Locate the cell with the specified text and output its (x, y) center coordinate. 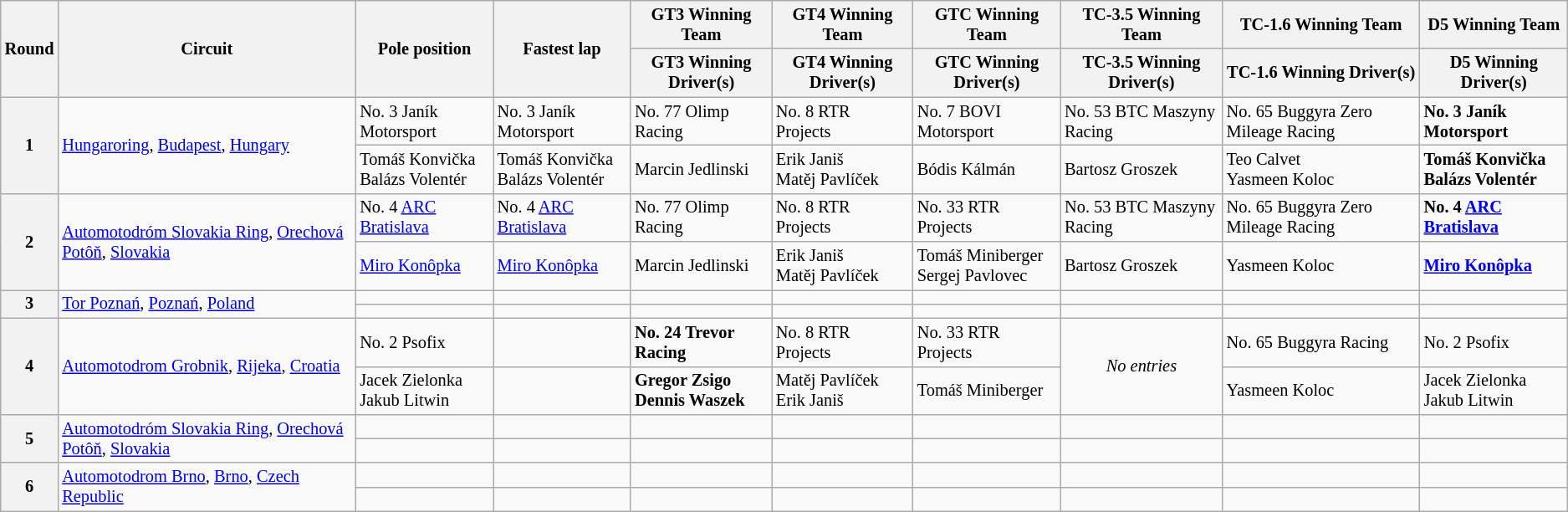
Automotodrom Brno, Brno, Czech Republic (207, 487)
Pole position (424, 49)
TC-3.5 Winning Driver(s) (1142, 73)
GT4 Winning Driver(s) (843, 73)
GTC Winning Team (987, 24)
Fastest lap (562, 49)
GTC Winning Driver(s) (987, 73)
Circuit (207, 49)
GT3 Winning Driver(s) (701, 73)
Automotodrom Grobnik, Rijeka, Croatia (207, 366)
Gregor Zsigo Dennis Waszek (701, 391)
No. 65 Buggyra Racing (1321, 342)
No. 7 BOVI Motorsport (987, 121)
Teo Calvet Yasmeen Koloc (1321, 169)
No entries (1142, 366)
6 (30, 487)
3 (30, 304)
Matěj Pavlíček Erik Janiš (843, 391)
2 (30, 241)
Bódis Kálmán (987, 169)
Tor Poznań, Poznań, Poland (207, 304)
Tomáš Miniberger (987, 391)
4 (30, 366)
GT4 Winning Team (843, 24)
D5 Winning Team (1494, 24)
D5 Winning Driver(s) (1494, 73)
No. 24 Trevor Racing (701, 342)
5 (30, 438)
Hungaroring, Budapest, Hungary (207, 146)
TC-1.6 Winning Team (1321, 24)
Round (30, 49)
TC-3.5 Winning Team (1142, 24)
1 (30, 146)
Tomáš Miniberger Sergej Pavlovec (987, 266)
TC-1.6 Winning Driver(s) (1321, 73)
GT3 Winning Team (701, 24)
